Identify which cell holds the provided text, then report its (X, Y) central coordinate. 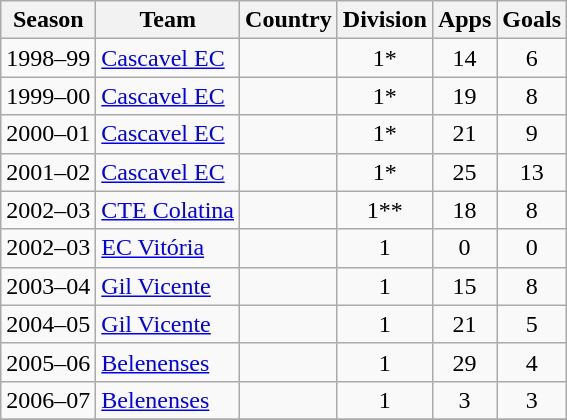
5 (532, 324)
29 (464, 362)
EC Vitória (168, 248)
Season (48, 20)
2004–05 (48, 324)
2000–01 (48, 134)
1998–99 (48, 58)
1999–00 (48, 96)
Apps (464, 20)
4 (532, 362)
Division (384, 20)
14 (464, 58)
Country (289, 20)
6 (532, 58)
15 (464, 286)
19 (464, 96)
2005–06 (48, 362)
9 (532, 134)
Goals (532, 20)
Team (168, 20)
2003–04 (48, 286)
CTE Colatina (168, 210)
25 (464, 172)
13 (532, 172)
2006–07 (48, 400)
18 (464, 210)
2001–02 (48, 172)
1** (384, 210)
